Capture the cell that displays the provided text and extract its (X, Y) central coordinate. 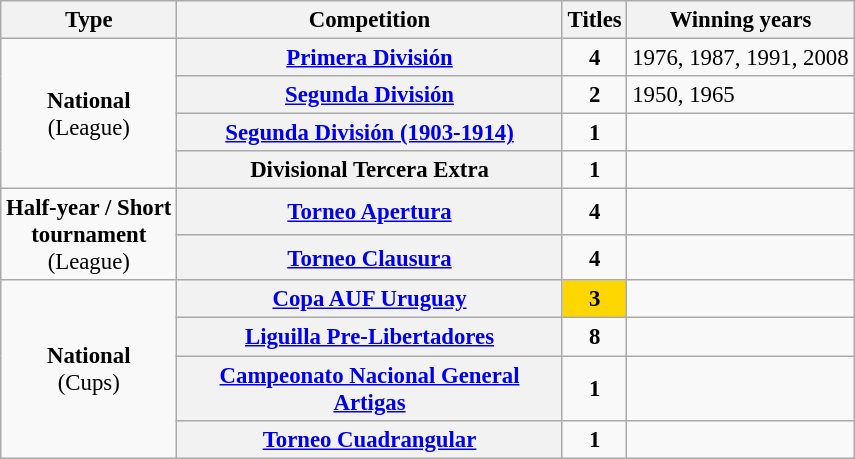
Torneo Apertura (370, 212)
Titles (594, 20)
Segunda División (1903-1914) (370, 133)
National(League) (89, 114)
Primera División (370, 58)
National(Cups) (89, 368)
2 (594, 95)
Segunda División (370, 95)
8 (594, 337)
Torneo Cuadrangular (370, 439)
1950, 1965 (740, 95)
1976, 1987, 1991, 2008 (740, 58)
Half-year / Shorttournament(League) (89, 235)
Winning years (740, 20)
Torneo Clausura (370, 258)
3 (594, 299)
Competition (370, 20)
Campeonato Nacional General Artigas (370, 388)
Divisional Tercera Extra (370, 170)
Copa AUF Uruguay (370, 299)
Liguilla Pre-Libertadores (370, 337)
Type (89, 20)
